Scan for the cell matching the given text and deliver its [x, y] coordinate at center. 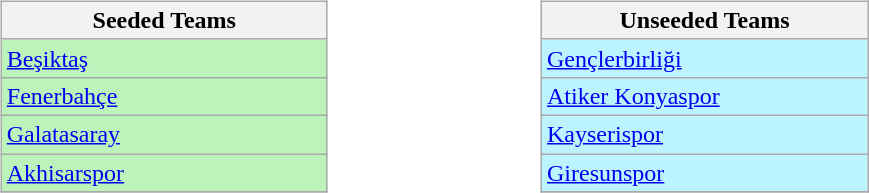
Kayserispor [704, 134]
Akhisarspor [164, 173]
Gençlerbirliği [704, 58]
Fenerbahçe [164, 96]
Galatasaray [164, 134]
Giresunspor [704, 173]
Atiker Konyaspor [704, 96]
Beşiktaş [164, 58]
Seeded Teams [164, 20]
Unseeded Teams [704, 20]
